Scan for the cell matching the given text and deliver its [x, y] coordinate at center. 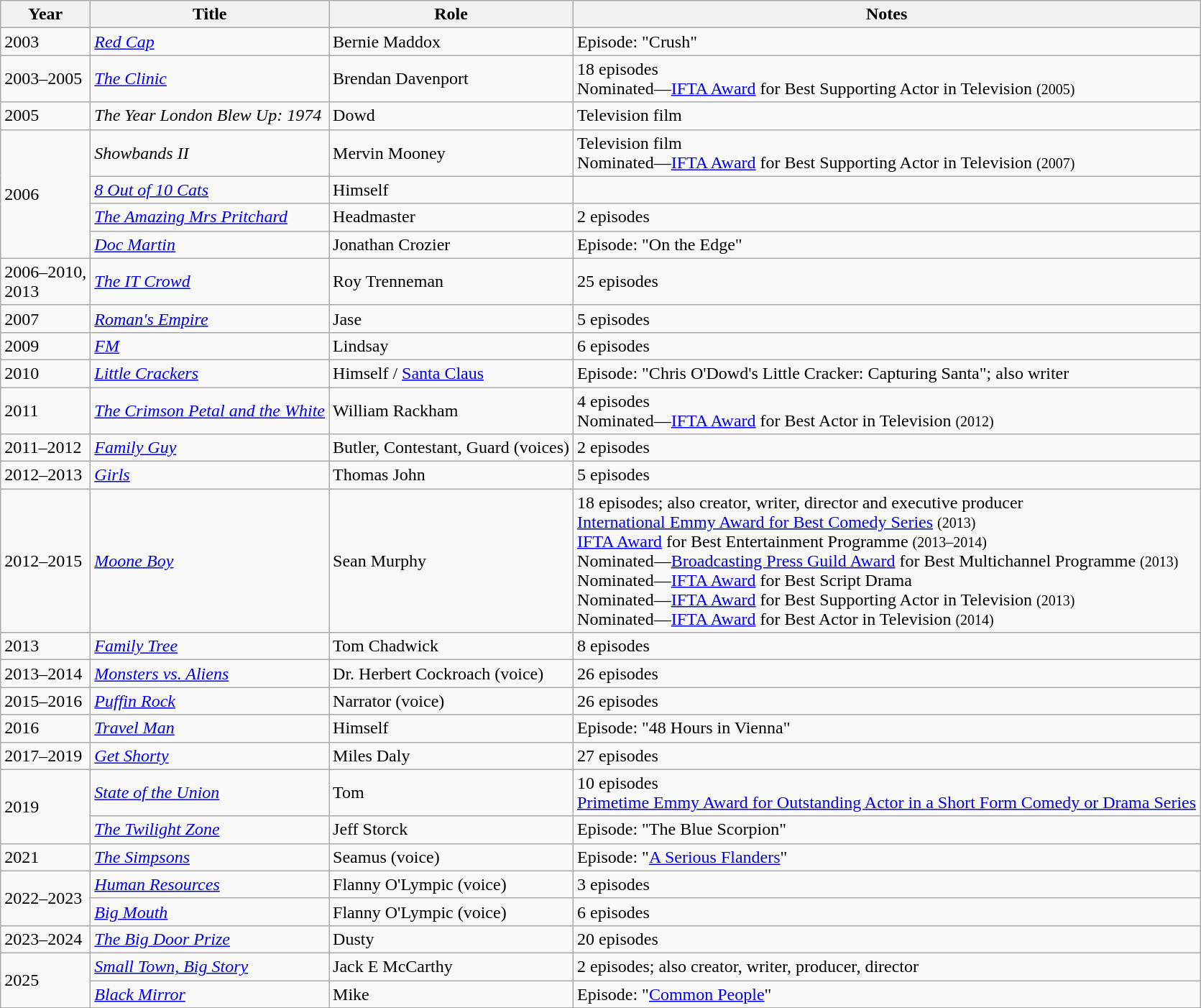
Mike [451, 994]
Jonathan Crozier [451, 244]
2 episodes; also creator, writer, producer, director [887, 966]
2003–2005 [46, 79]
2019 [46, 807]
Television film [887, 116]
2011–2012 [46, 448]
2013 [46, 646]
Narrator (voice) [451, 701]
2012–2015 [46, 561]
Doc Martin [210, 244]
27 episodes [887, 756]
2006–2010,2013 [46, 282]
2015–2016 [46, 701]
2003 [46, 42]
The Amazing Mrs Pritchard [210, 217]
Title [210, 14]
Bernie Maddox [451, 42]
Jack E McCarthy [451, 966]
Episode: "On the Edge" [887, 244]
Sean Murphy [451, 561]
Mervin Mooney [451, 152]
25 episodes [887, 282]
2022–2023 [46, 898]
2016 [46, 728]
Episode: "Common People" [887, 994]
Episode: "Crush" [887, 42]
Get Shorty [210, 756]
Episode: "The Blue Scorpion" [887, 830]
The Year London Blew Up: 1974 [210, 116]
Dusty [451, 939]
Thomas John [451, 475]
8 episodes [887, 646]
Episode: "Chris O'Dowd's Little Cracker: Capturing Santa"; also writer [887, 373]
William Rackham [451, 410]
2013–2014 [46, 674]
Monsters vs. Aliens [210, 674]
Lindsay [451, 346]
Family Tree [210, 646]
Girls [210, 475]
20 episodes [887, 939]
Travel Man [210, 728]
Showbands II [210, 152]
Dowd [451, 116]
Human Resources [210, 884]
2007 [46, 319]
Jase [451, 319]
2023–2024 [46, 939]
The Simpsons [210, 857]
Headmaster [451, 217]
2011 [46, 410]
Episode: "48 Hours in Vienna" [887, 728]
10 episodesPrimetime Emmy Award for Outstanding Actor in a Short Form Comedy or Drama Series [887, 792]
Butler, Contestant, Guard (voices) [451, 448]
Seamus (voice) [451, 857]
The Big Door Prize [210, 939]
2006 [46, 194]
Red Cap [210, 42]
Big Mouth [210, 912]
Brendan Davenport [451, 79]
2025 [46, 980]
8 Out of 10 Cats [210, 190]
The IT Crowd [210, 282]
Himself / Santa Claus [451, 373]
2009 [46, 346]
The Crimson Petal and the White [210, 410]
4 episodesNominated—IFTA Award for Best Actor in Television (2012) [887, 410]
Jeff Storck [451, 830]
Notes [887, 14]
Moone Boy [210, 561]
FM [210, 346]
3 episodes [887, 884]
State of the Union [210, 792]
2010 [46, 373]
Television filmNominated—IFTA Award for Best Supporting Actor in Television (2007) [887, 152]
Tom [451, 792]
18 episodesNominated—IFTA Award for Best Supporting Actor in Television (2005) [887, 79]
Roman's Empire [210, 319]
The Clinic [210, 79]
2012–2013 [46, 475]
Family Guy [210, 448]
The Twilight Zone [210, 830]
Dr. Herbert Cockroach (voice) [451, 674]
Tom Chadwick [451, 646]
Episode: "A Serious Flanders" [887, 857]
Black Mirror [210, 994]
Miles Daly [451, 756]
Little Crackers [210, 373]
Puffin Rock [210, 701]
Small Town, Big Story [210, 966]
2021 [46, 857]
2017–2019 [46, 756]
Year [46, 14]
Role [451, 14]
2005 [46, 116]
Roy Trenneman [451, 282]
